Identify which cell holds the provided text, then report its [x, y] central coordinate. 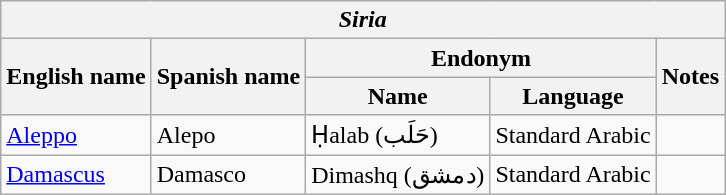
Damascus [76, 174]
Damasco [228, 174]
Name [398, 96]
Siria [363, 20]
English name [76, 77]
Ḥalab (ﺣَﻠَﺐ) [398, 135]
Notes [690, 77]
Alepo [228, 135]
Aleppo [76, 135]
Spanish name [228, 77]
Endonym [482, 58]
Language [573, 96]
Dimashq (دمشق) [398, 174]
